Determine the [X, Y] coordinate at the center of the cell enclosing the given text.  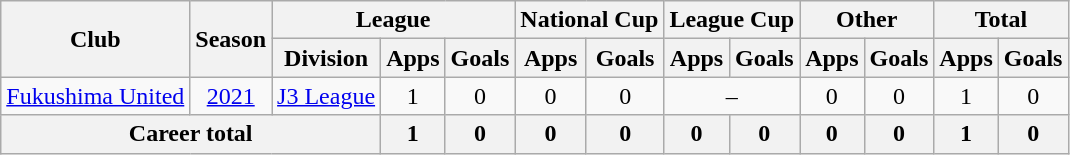
League Cup [732, 20]
Other [867, 20]
Fukushima United [96, 96]
Season [231, 39]
Division [326, 58]
Total [1001, 20]
– [732, 96]
League [394, 20]
Club [96, 39]
National Cup [590, 20]
Career total [191, 134]
2021 [231, 96]
J3 League [326, 96]
